Scan for the cell matching the given text and deliver its [X, Y] coordinate at center. 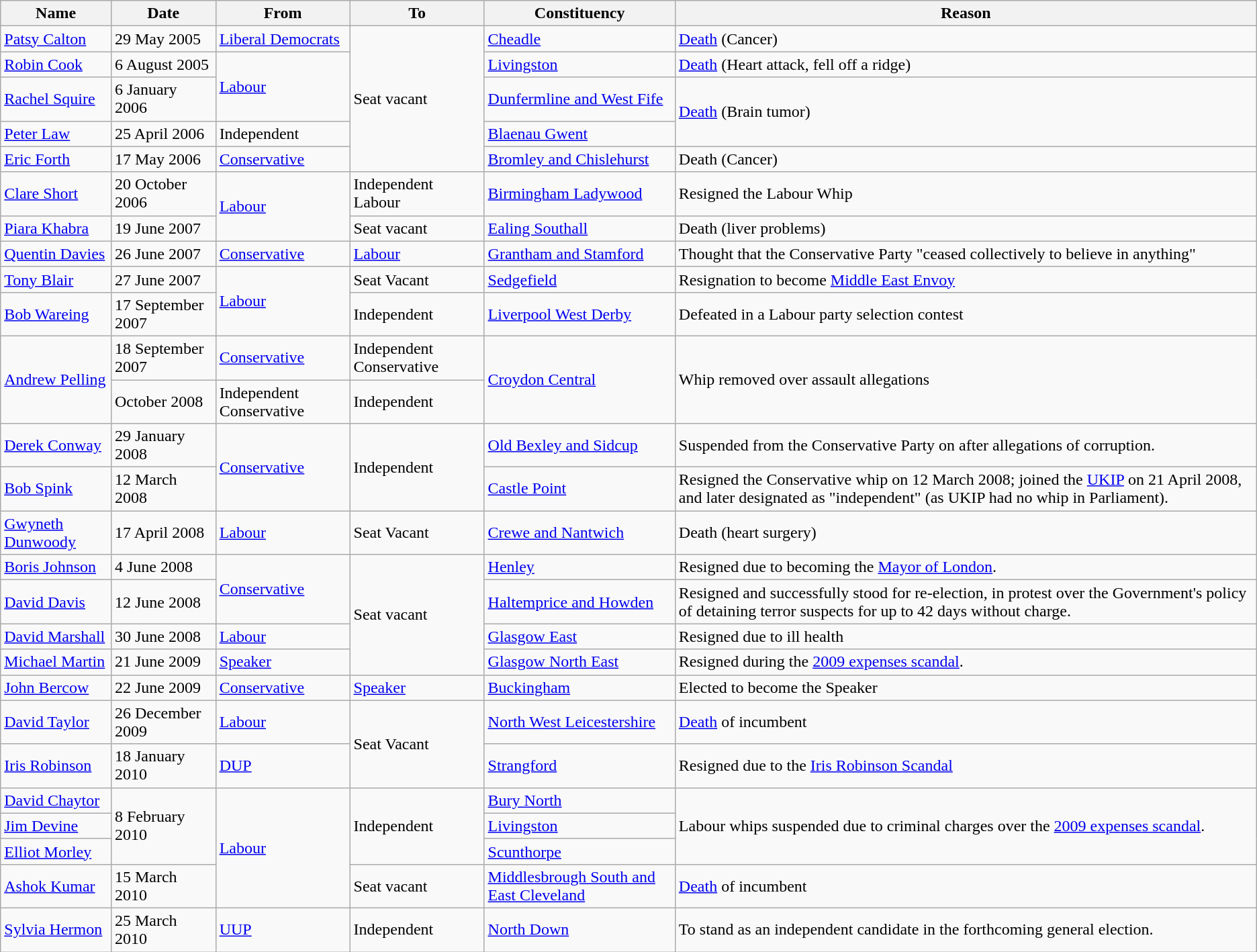
Andrew Pelling [56, 379]
6 August 2005 [163, 64]
18 January 2010 [163, 765]
Bury North [579, 800]
Bob Wareing [56, 314]
20 October 2006 [163, 193]
29 May 2005 [163, 39]
17 May 2006 [163, 159]
6 January 2006 [163, 99]
UUP [283, 929]
Liverpool West Derby [579, 314]
Boris Johnson [56, 567]
DUP [283, 765]
Dunfermline and West Fife [579, 99]
Death (Brain tumor) [966, 111]
Sedgefield [579, 279]
Croydon Central [579, 379]
Buckingham [579, 687]
David Taylor [56, 722]
27 June 2007 [163, 279]
18 September 2007 [163, 357]
Independent Labour [417, 193]
From [283, 13]
Birmingham Ladywood [579, 193]
Death (liver problems) [966, 228]
17 September 2007 [163, 314]
Jim Devine [56, 826]
Haltemprice and Howden [579, 602]
21 June 2009 [163, 662]
Iris Robinson [56, 765]
David Davis [56, 602]
John Bercow [56, 687]
Death (heart surgery) [966, 533]
Glasgow East [579, 636]
Elected to become the Speaker [966, 687]
Liberal Democrats [283, 39]
12 March 2008 [163, 489]
26 December 2009 [163, 722]
Cheadle [579, 39]
Bob Spink [56, 489]
Constituency [579, 13]
Elliot Morley [56, 851]
26 June 2007 [163, 254]
Suspended from the Conservative Party on after allegations of corruption. [966, 446]
8 February 2010 [163, 826]
Defeated in a Labour party selection contest [966, 314]
Resigned due to the Iris Robinson Scandal [966, 765]
4 June 2008 [163, 567]
Piara Khabra [56, 228]
Strangford [579, 765]
Blaenau Gwent [579, 134]
Grantham and Stamford [579, 254]
Resigned the Labour Whip [966, 193]
Resigned due to ill health [966, 636]
19 June 2007 [163, 228]
Henley [579, 567]
Quentin Davies [56, 254]
David Marshall [56, 636]
Resigned during the 2009 expenses scandal. [966, 662]
North Down [579, 929]
Name [56, 13]
Bromley and Chislehurst [579, 159]
17 April 2008 [163, 533]
Gwyneth Dunwoody [56, 533]
25 March 2010 [163, 929]
Death (Heart attack, fell off a ridge) [966, 64]
Labour whips suspended due to criminal charges over the 2009 expenses scandal. [966, 826]
October 2008 [163, 401]
Reason [966, 13]
Tony Blair [56, 279]
Castle Point [579, 489]
Glasgow North East [579, 662]
David Chaytor [56, 800]
Robin Cook [56, 64]
To stand as an independent candidate in the forthcoming general election. [966, 929]
Sylvia Hermon [56, 929]
Crewe and Nantwich [579, 533]
25 April 2006 [163, 134]
North West Leicestershire [579, 722]
Middlesbrough South and East Cleveland [579, 886]
Scunthorpe [579, 851]
Patsy Calton [56, 39]
30 June 2008 [163, 636]
Resignation to become Middle East Envoy [966, 279]
Old Bexley and Sidcup [579, 446]
To [417, 13]
Whip removed over assault allegations [966, 379]
Peter Law [56, 134]
15 March 2010 [163, 886]
22 June 2009 [163, 687]
Date [163, 13]
Ealing Southall [579, 228]
Thought that the Conservative Party "ceased collectively to believe in anything" [966, 254]
Rachel Squire [56, 99]
Eric Forth [56, 159]
Ashok Kumar [56, 886]
Derek Conway [56, 446]
Michael Martin [56, 662]
Clare Short [56, 193]
12 June 2008 [163, 602]
29 January 2008 [163, 446]
Resigned due to becoming the Mayor of London. [966, 567]
